Pinpoint the cell where the given text exists, returning its [X, Y] midpoint coordinate. 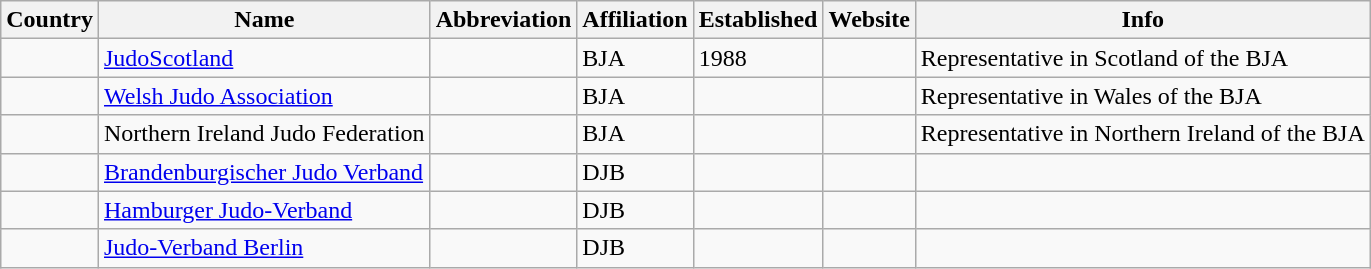
Northern Ireland Judo Federation [264, 134]
Representative in Northern Ireland of the BJA [1142, 134]
Judo-Verband Berlin [264, 248]
Established [758, 20]
Welsh Judo Association [264, 96]
Country [50, 20]
Name [264, 20]
Affiliation [635, 20]
Hamburger Judo-Verband [264, 210]
JudoScotland [264, 58]
Representative in Scotland of the BJA [1142, 58]
Website [869, 20]
Representative in Wales of the BJA [1142, 96]
Info [1142, 20]
1988 [758, 58]
Abbreviation [504, 20]
Brandenburgischer Judo Verband [264, 172]
